Capture the cell that displays the provided text and extract its (X, Y) central coordinate. 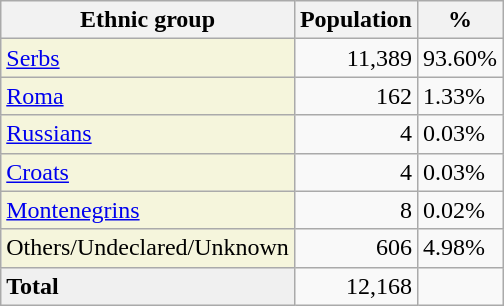
Population (356, 20)
1.33% (460, 96)
Croats (148, 172)
93.60% (460, 58)
162 (356, 96)
4.98% (460, 248)
0.02% (460, 210)
11,389 (356, 58)
Roma (148, 96)
606 (356, 248)
8 (356, 210)
Others/Undeclared/Unknown (148, 248)
12,168 (356, 286)
% (460, 20)
Total (148, 286)
Russians (148, 134)
Ethnic group (148, 20)
Serbs (148, 58)
Montenegrins (148, 210)
